Scan for the cell matching the given text and deliver its [X, Y] coordinate at center. 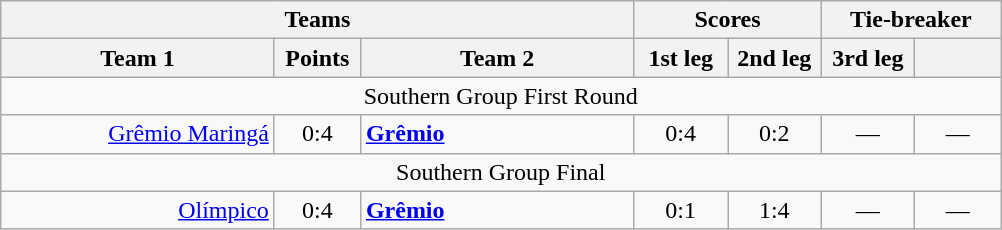
Southern Group Final [501, 172]
3rd leg [868, 58]
Team 2 [497, 58]
2nd leg [775, 58]
0:2 [775, 134]
Team 1 [138, 58]
Points [317, 58]
Grêmio Maringá [138, 134]
Teams [318, 20]
Southern Group First Round [501, 96]
1st leg [681, 58]
1:4 [775, 210]
Scores [728, 20]
Olímpico [138, 210]
0:1 [681, 210]
Tie-breaker [911, 20]
